Scan for the cell matching the given text and deliver its [X, Y] coordinate at center. 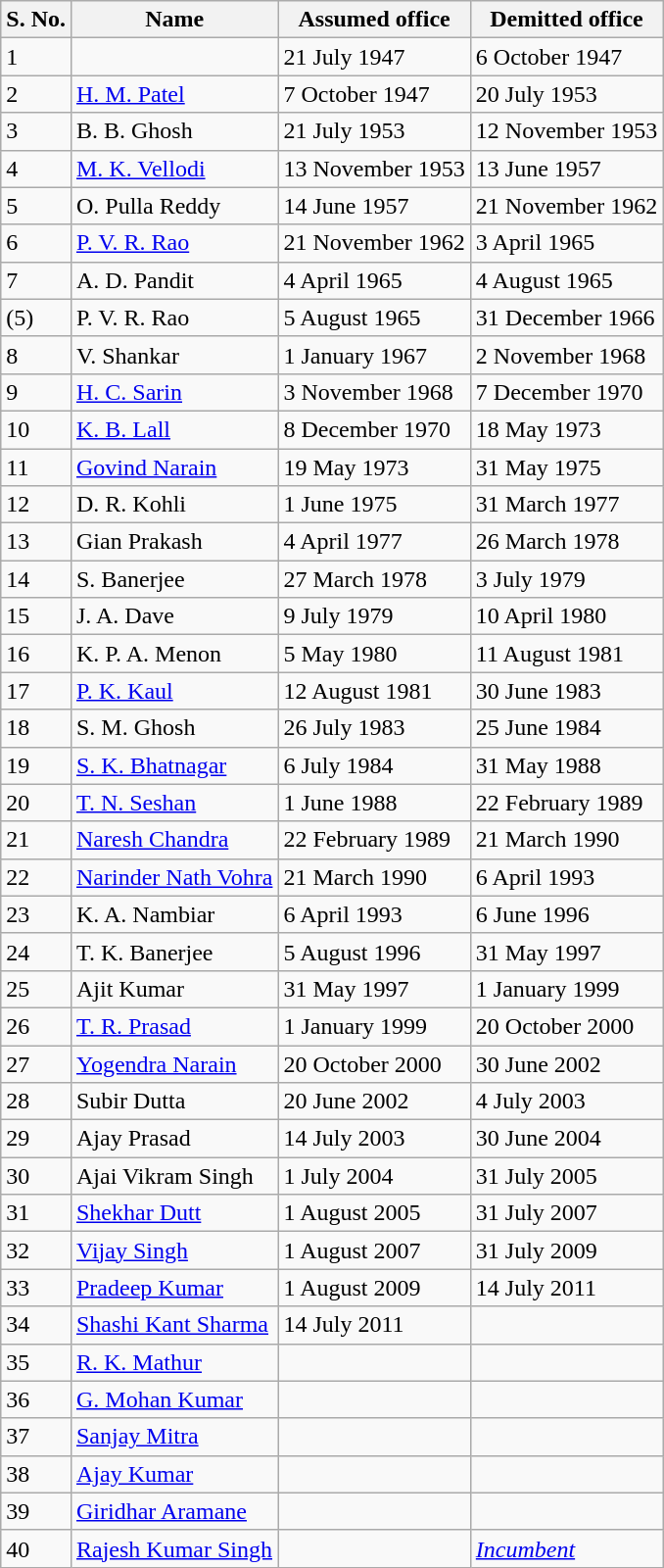
38 [36, 1474]
Gian Prakash [174, 542]
1 January 1967 [374, 355]
R. K. Mathur [174, 1362]
8 December 1970 [374, 429]
21 July 1953 [374, 131]
19 May 1973 [374, 467]
30 June 2004 [566, 1139]
30 [36, 1176]
Subir Dutta [174, 1102]
D. R. Kohli [174, 505]
(5) [36, 318]
1 June 1988 [374, 803]
9 [36, 392]
6 July 1984 [374, 765]
20 June 2002 [374, 1102]
Giridhar Aramane [174, 1511]
12 [36, 505]
37 [36, 1437]
18 May 1973 [566, 429]
21 [36, 840]
7 [36, 280]
31 July 2009 [566, 1250]
8 [36, 355]
27 March 1978 [374, 579]
9 July 1979 [374, 616]
19 [36, 765]
25 June 1984 [566, 728]
4 [36, 169]
1 [36, 57]
Vijay Singh [174, 1250]
M. K. Vellodi [174, 169]
31 March 1977 [566, 505]
5 August 1996 [374, 952]
7 December 1970 [566, 392]
H. M. Patel [174, 94]
3 April 1965 [566, 243]
5 May 1980 [374, 654]
S. K. Bhatnagar [174, 765]
V. Shankar [174, 355]
Assumed office [374, 20]
31 July 2005 [566, 1176]
T. R. Prasad [174, 1026]
Incumbent [566, 1548]
4 April 1965 [374, 280]
Name [174, 20]
17 [36, 691]
Shekhar Dutt [174, 1213]
1 August 2009 [374, 1288]
A. D. Pandit [174, 280]
15 [36, 616]
Ajai Vikram Singh [174, 1176]
27 [36, 1063]
J. A. Dave [174, 616]
39 [36, 1511]
2 [36, 94]
4 April 1977 [374, 542]
3 July 1979 [566, 579]
6 [36, 243]
33 [36, 1288]
3 [36, 131]
16 [36, 654]
K. P. A. Menon [174, 654]
1 August 2005 [374, 1213]
24 [36, 952]
40 [36, 1548]
1 August 2007 [374, 1250]
18 [36, 728]
12 November 1953 [566, 131]
30 June 2002 [566, 1063]
20 [36, 803]
2 November 1968 [566, 355]
P. K. Kaul [174, 691]
5 [36, 206]
3 November 1968 [374, 392]
12 August 1981 [374, 691]
7 October 1947 [374, 94]
14 June 1957 [374, 206]
29 [36, 1139]
K. B. Lall [174, 429]
Pradeep Kumar [174, 1288]
31 December 1966 [566, 318]
Naresh Chandra [174, 840]
14 [36, 579]
21 July 1947 [374, 57]
Ajay Prasad [174, 1139]
26 July 1983 [374, 728]
Ajit Kumar [174, 989]
H. C. Sarin [174, 392]
T. K. Banerjee [174, 952]
10 [36, 429]
1 July 2004 [374, 1176]
11 August 1981 [566, 654]
22 [36, 877]
10 April 1980 [566, 616]
23 [36, 914]
28 [36, 1102]
K. A. Nambiar [174, 914]
Sanjay Mitra [174, 1437]
6 June 1996 [566, 914]
26 [36, 1026]
6 October 1947 [566, 57]
S. No. [36, 20]
26 March 1978 [566, 542]
5 August 1965 [374, 318]
Govind Narain [174, 467]
31 May 1988 [566, 765]
31 [36, 1213]
O. Pulla Reddy [174, 206]
S. M. Ghosh [174, 728]
20 July 1953 [566, 94]
36 [36, 1399]
30 June 1983 [566, 691]
Rajesh Kumar Singh [174, 1548]
S. Banerjee [174, 579]
4 August 1965 [566, 280]
Narinder Nath Vohra [174, 877]
31 May 1975 [566, 467]
Shashi Kant Sharma [174, 1325]
4 July 2003 [566, 1102]
B. B. Ghosh [174, 131]
14 July 2003 [374, 1139]
32 [36, 1250]
Ajay Kumar [174, 1474]
G. Mohan Kumar [174, 1399]
31 July 2007 [566, 1213]
T. N. Seshan [174, 803]
Demitted office [566, 20]
25 [36, 989]
13 June 1957 [566, 169]
13 [36, 542]
35 [36, 1362]
1 June 1975 [374, 505]
13 November 1953 [374, 169]
11 [36, 467]
34 [36, 1325]
Yogendra Narain [174, 1063]
